Search for the cell housing the specified text and yield its [X, Y] center coordinate. 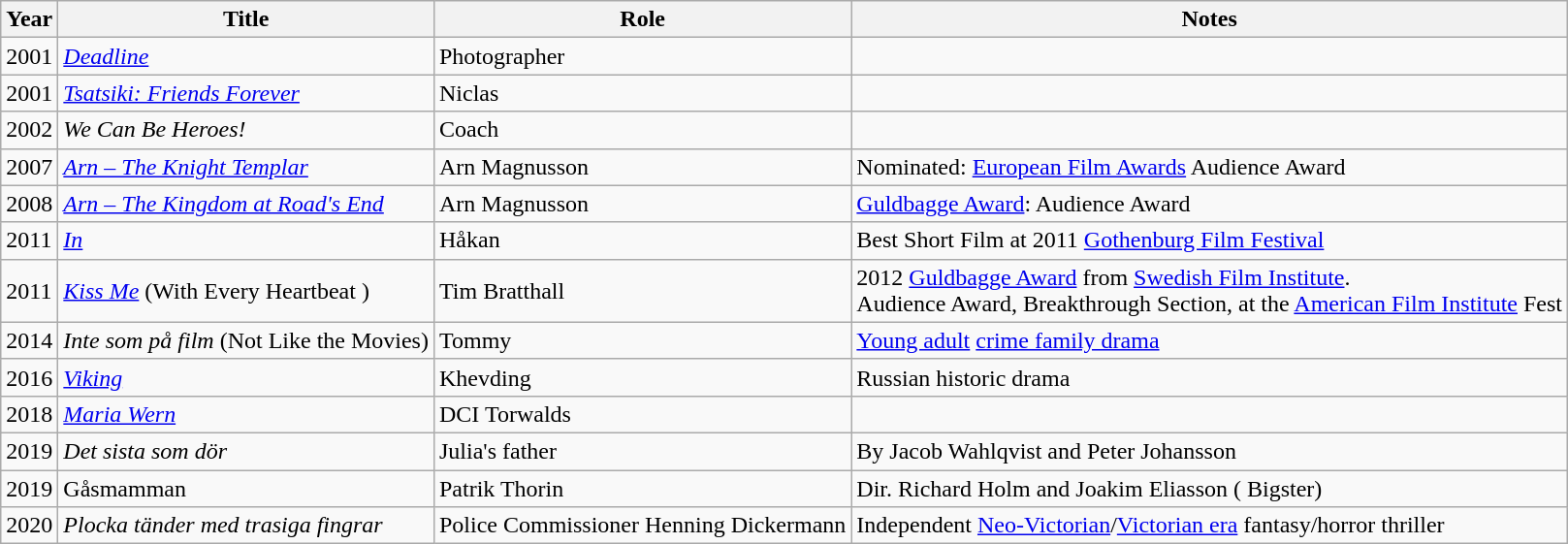
Police Commissioner Henning Dickermann [642, 526]
Arn – The Knight Templar [246, 167]
Kiss Me (With Every Heartbeat ) [246, 291]
Deadline [246, 56]
Tsatsiki: Friends Forever [246, 93]
Maria Wern [246, 414]
Coach [642, 130]
2008 [29, 204]
Niclas [642, 93]
2020 [29, 526]
Nominated: European Film Awards Audience Award [1210, 167]
Tommy [642, 340]
Arn – The Kingdom at Road's End [246, 204]
2016 [29, 377]
Guldbagge Award: Audience Award [1210, 204]
Plocka tänder med trasiga fingrar [246, 526]
DCI Torwalds [642, 414]
Year [29, 19]
Julia's father [642, 451]
Patrik Thorin [642, 488]
2018 [29, 414]
Khevding [642, 377]
Inte som på film (Not Like the Movies) [246, 340]
Title [246, 19]
Young adult crime family drama [1210, 340]
Tim Bratthall [642, 291]
Viking [246, 377]
Notes [1210, 19]
Dir. Richard Holm and Joakim Eliasson ( Bigster) [1210, 488]
2012 Guldbagge Award from Swedish Film Institute.Audience Award, Breakthrough Section, at the American Film Institute Fest [1210, 291]
Russian historic drama [1210, 377]
By Jacob Wahlqvist and Peter Johansson [1210, 451]
In [246, 240]
Photographer [642, 56]
Håkan [642, 240]
We Can Be Heroes! [246, 130]
Det sista som dör [246, 451]
2014 [29, 340]
Gåsmamman [246, 488]
2002 [29, 130]
2007 [29, 167]
Role [642, 19]
Best Short Film at 2011 Gothenburg Film Festival [1210, 240]
Independent Neo-Victorian/Victorian era fantasy/horror thriller [1210, 526]
